Scan for the cell matching the given text and deliver its (X, Y) coordinate at center. 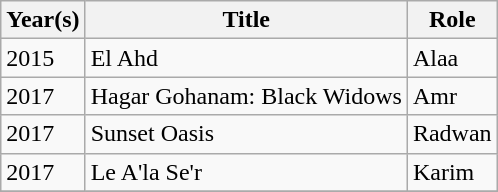
Alaa (452, 58)
El Ahd (246, 58)
Amr (452, 96)
Sunset Oasis (246, 134)
Karim (452, 172)
Radwan (452, 134)
Hagar Gohanam: Black Widows (246, 96)
Year(s) (43, 20)
Title (246, 20)
Le A'la Se'r (246, 172)
2015 (43, 58)
Role (452, 20)
